Scan for the cell matching the given text and deliver its (x, y) coordinate at center. 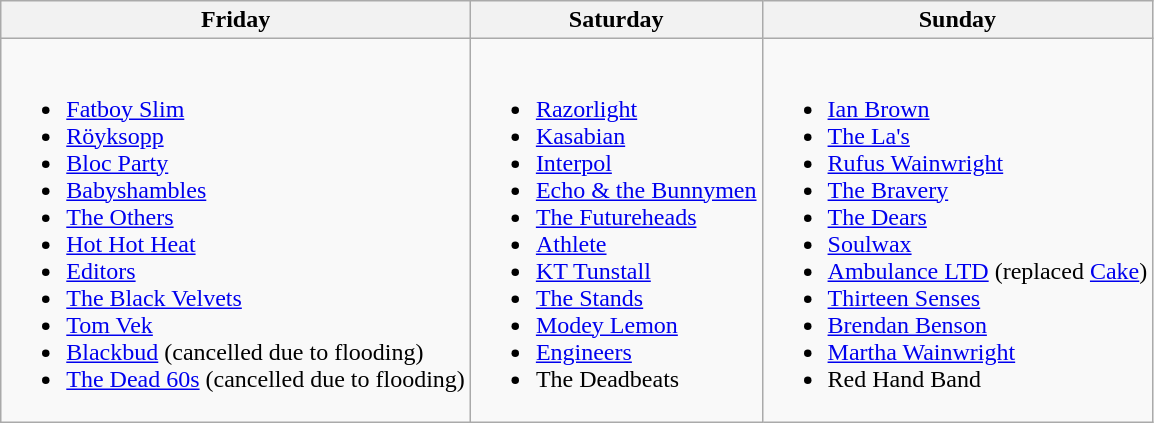
Friday (236, 20)
Saturday (616, 20)
RazorlightKasabianInterpolEcho & the BunnymenThe FutureheadsAthleteKT TunstallThe StandsModey LemonEngineersThe Deadbeats (616, 230)
Ian BrownThe La'sRufus WainwrightThe BraveryThe DearsSoulwaxAmbulance LTD (replaced Cake)Thirteen SensesBrendan BensonMartha WainwrightRed Hand Band (958, 230)
Sunday (958, 20)
